Provide the (x, y) coordinate of the cell's center where the given text is located.  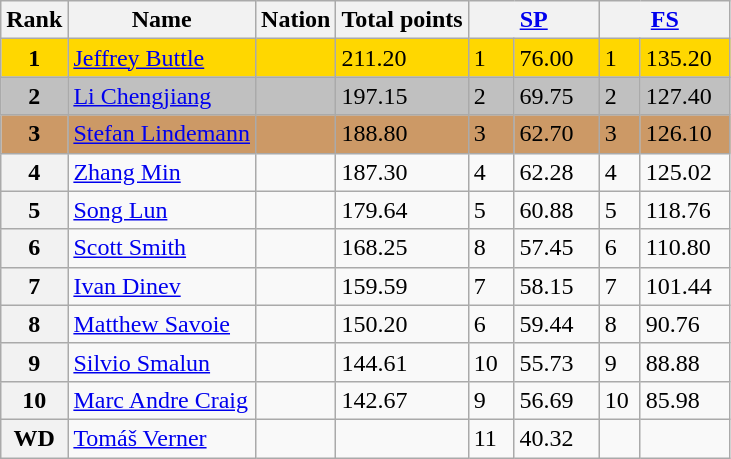
Ivan Dinev (162, 286)
56.69 (556, 400)
58.15 (556, 286)
187.30 (402, 172)
Zhang Min (162, 172)
SP (534, 20)
168.25 (402, 248)
142.67 (402, 400)
Silvio Smalun (162, 362)
Jeffrey Buttle (162, 58)
69.75 (556, 96)
197.15 (402, 96)
Scott Smith (162, 248)
88.88 (685, 362)
188.80 (402, 134)
Total points (402, 20)
Rank (34, 20)
Matthew Savoie (162, 324)
Tomáš Verner (162, 438)
Stefan Lindemann (162, 134)
WD (34, 438)
Li Chengjiang (162, 96)
59.44 (556, 324)
135.20 (685, 58)
Marc Andre Craig (162, 400)
62.28 (556, 172)
144.61 (402, 362)
211.20 (402, 58)
85.98 (685, 400)
62.70 (556, 134)
76.00 (556, 58)
125.02 (685, 172)
90.76 (685, 324)
179.64 (402, 210)
126.10 (685, 134)
57.45 (556, 248)
Nation (296, 20)
127.40 (685, 96)
40.32 (556, 438)
159.59 (402, 286)
110.80 (685, 248)
11 (491, 438)
Song Lun (162, 210)
101.44 (685, 286)
55.73 (556, 362)
150.20 (402, 324)
60.88 (556, 210)
FS (664, 20)
Name (162, 20)
118.76 (685, 210)
